Provide the [X, Y] coordinate of the cell's center where the given text is located.  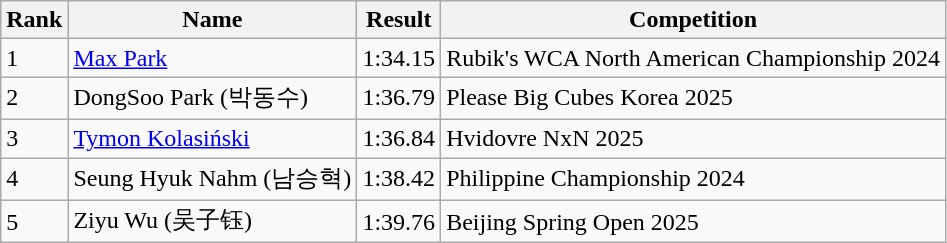
1:39.76 [399, 222]
Hvidovre NxN 2025 [694, 138]
1:36.79 [399, 98]
Rank [34, 20]
Result [399, 20]
Ziyu Wu (吴子钰) [212, 222]
1:38.42 [399, 180]
Max Park [212, 58]
DongSoo Park (박동수) [212, 98]
5 [34, 222]
Tymon Kolasiński [212, 138]
1:34.15 [399, 58]
3 [34, 138]
1 [34, 58]
Name [212, 20]
Seung Hyuk Nahm (남승혁) [212, 180]
1:36.84 [399, 138]
Please Big Cubes Korea 2025 [694, 98]
4 [34, 180]
2 [34, 98]
Beijing Spring Open 2025 [694, 222]
Rubik's WCA North American Championship 2024 [694, 58]
Philippine Championship 2024 [694, 180]
Competition [694, 20]
